Capture the cell that displays the provided text and extract its [x, y] central coordinate. 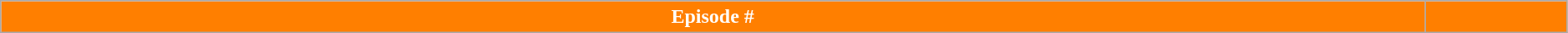
Episode # [713, 17]
